Provide the (x, y) coordinate of the cell's center where the given text is located.  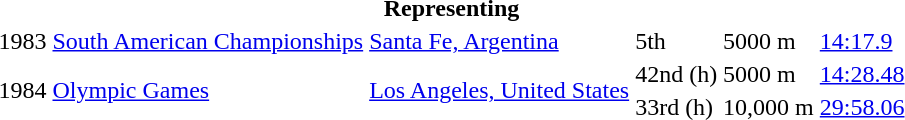
42nd (h) (676, 74)
5th (676, 41)
South American Championships (208, 41)
Santa Fe, Argentina (500, 41)
